Extract the [x, y] coordinate from the center of the cell holding the provided text.  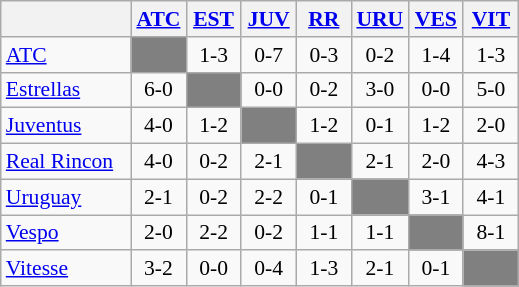
0-4 [268, 269]
Uruguay [66, 197]
Vitesse [66, 269]
4-3 [490, 162]
Juventus [66, 126]
RR [324, 19]
Real Rincon [66, 162]
6-0 [158, 90]
4-1 [490, 197]
8-1 [490, 233]
VES [436, 19]
3-2 [158, 269]
Vespo [66, 233]
3-0 [380, 90]
3-1 [436, 197]
0-7 [268, 55]
VIT [490, 19]
5-0 [490, 90]
1-4 [436, 55]
URU [380, 19]
EST [214, 19]
Estrellas [66, 90]
0-3 [324, 55]
JUV [268, 19]
